Determine the [X, Y] coordinate at the center of the cell enclosing the given text.  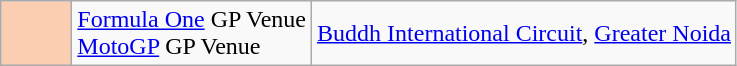
Buddh International Circuit, Greater Noida [524, 34]
Formula One GP VenueMotoGP GP Venue [192, 34]
